Determine the (x, y) coordinate at the center of the cell enclosing the given text.  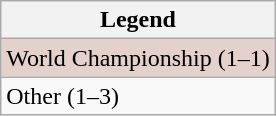
Legend (138, 20)
World Championship (1–1) (138, 58)
Other (1–3) (138, 96)
